Capture the cell that displays the provided text and extract its (X, Y) central coordinate. 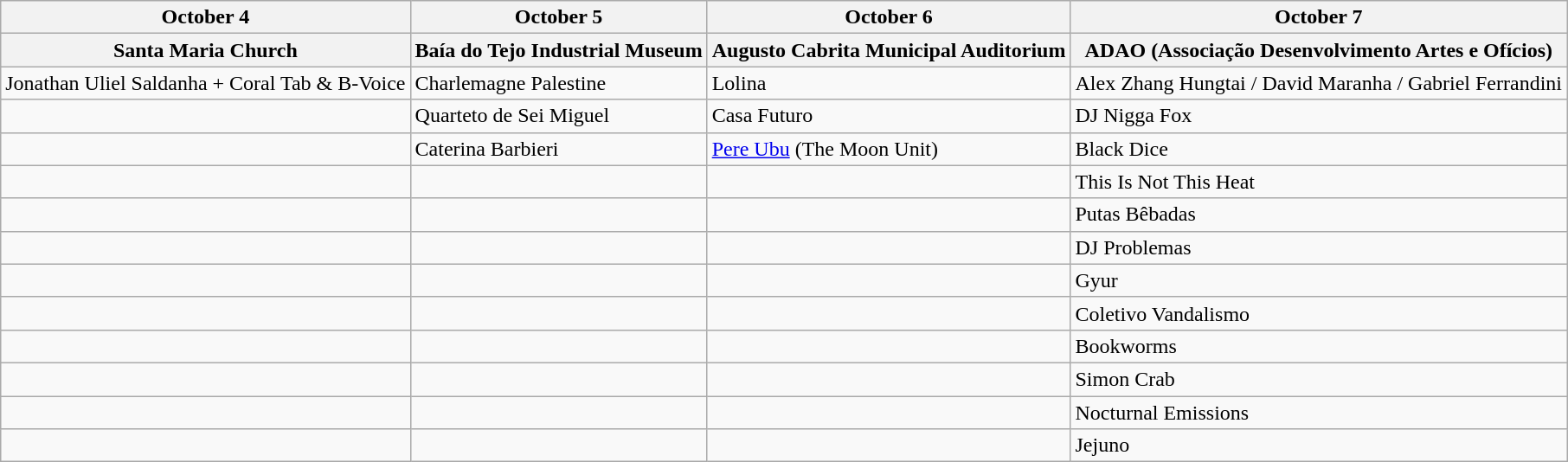
Jonathan Uliel Saldanha + Coral Tab & B-Voice (206, 83)
Pere Ubu (The Moon Unit) (889, 149)
Quarteto de Sei Miguel (559, 116)
This Is Not This Heat (1319, 182)
Santa Maria Church (206, 50)
October 5 (559, 17)
DJ Nigga Fox (1319, 116)
ADAO (Associação Desenvolvimento Artes e Ofícios) (1319, 50)
October 4 (206, 17)
Alex Zhang Hungtai / David Maranha / Gabriel Ferrandini (1319, 83)
DJ Problemas (1319, 247)
Putas Bêbadas (1319, 215)
October 7 (1319, 17)
Casa Futuro (889, 116)
Lolina (889, 83)
Gyur (1319, 280)
October 6 (889, 17)
Nocturnal Emissions (1319, 413)
Black Dice (1319, 149)
Jejuno (1319, 446)
Coletivo Vandalismo (1319, 313)
Bookworms (1319, 346)
Simon Crab (1319, 379)
Augusto Cabrita Municipal Auditorium (889, 50)
Caterina Barbieri (559, 149)
Charlemagne Palestine (559, 83)
Baía do Tejo Industrial Museum (559, 50)
